Locate the cell with the specified text and output its (x, y) center coordinate. 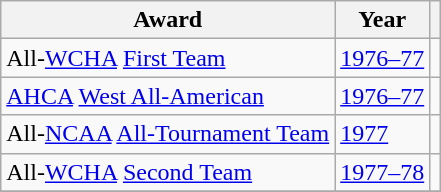
1977 (382, 134)
1977–78 (382, 172)
Year (382, 20)
All-WCHA First Team (168, 58)
All-WCHA Second Team (168, 172)
All-NCAA All-Tournament Team (168, 134)
AHCA West All-American (168, 96)
Award (168, 20)
